Find where the given text appears and provide that cell's center as (x, y) coordinate. 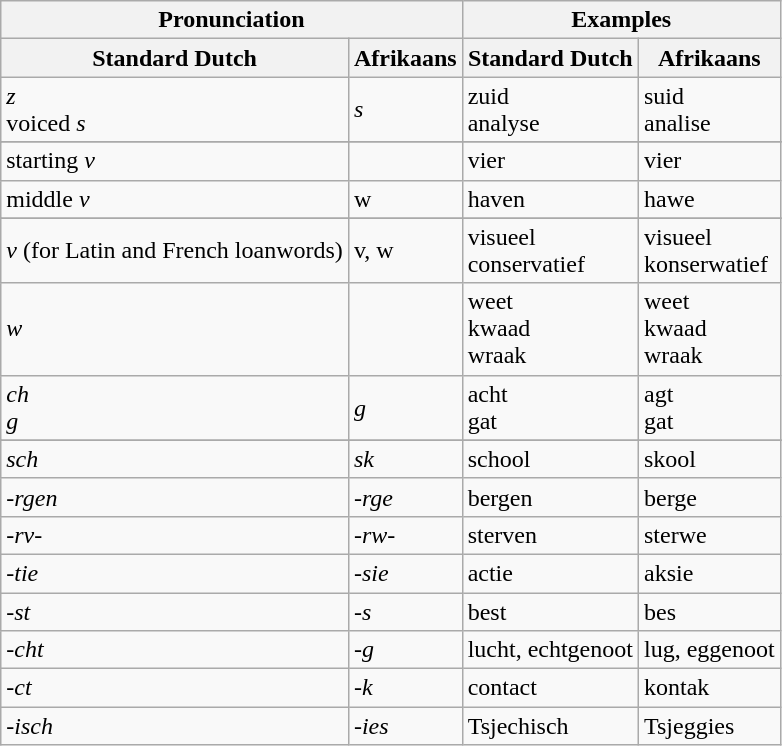
-rge (405, 497)
Tsjeggies (709, 726)
-g (405, 650)
bes (709, 611)
Pronunciation (232, 20)
-rv- (175, 535)
skool (709, 459)
school (550, 459)
g (405, 408)
-tie (175, 573)
sterven (550, 535)
-ies (405, 726)
lug, eggenoot (709, 650)
hawe (709, 199)
-s (405, 611)
-sie (405, 573)
visueel konserwatief (709, 250)
-cht (175, 650)
-ct (175, 688)
z voiced s (175, 110)
ch g (175, 408)
v, w (405, 250)
contact (550, 688)
zuid analyse (550, 110)
-rw- (405, 535)
visueel conservatief (550, 250)
acht gat (550, 408)
sterwe (709, 535)
suid analise (709, 110)
berge (709, 497)
bergen (550, 497)
-isch (175, 726)
sk (405, 459)
Tsjechisch (550, 726)
agt gat (709, 408)
-k (405, 688)
Examples (621, 20)
aksie (709, 573)
actie (550, 573)
lucht, echtgenoot (550, 650)
-st (175, 611)
best (550, 611)
s (405, 110)
middle v (175, 199)
v (for Latin and French loanwords) (175, 250)
sch (175, 459)
haven (550, 199)
kontak (709, 688)
starting v (175, 161)
-rgen (175, 497)
